Locate the cell with the specified text and output its (x, y) center coordinate. 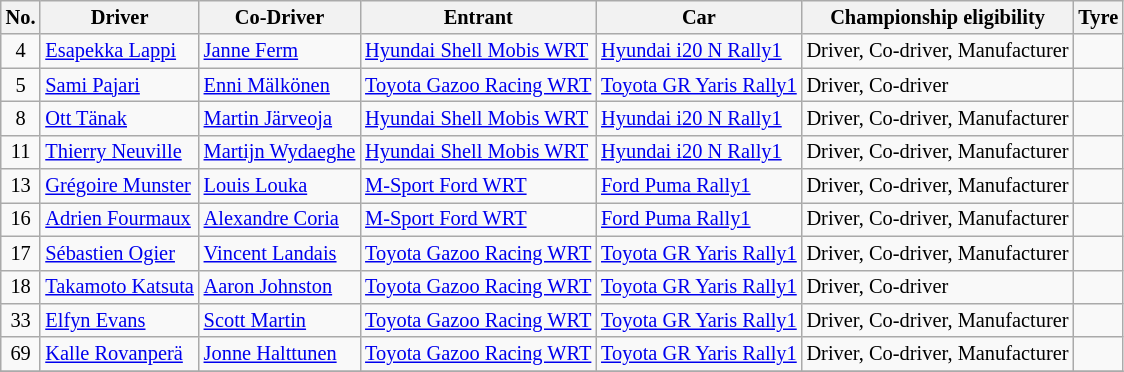
Thierry Neuville (119, 152)
Martin Järveoja (280, 118)
8 (21, 118)
4 (21, 51)
Co-Driver (280, 17)
Esapekka Lappi (119, 51)
Championship eligibility (938, 17)
Aaron Johnston (280, 287)
Entrant (478, 17)
11 (21, 152)
Tyre (1098, 17)
Elfyn Evans (119, 320)
Adrien Fourmaux (119, 219)
69 (21, 354)
Jonne Halttunen (280, 354)
Ott Tänak (119, 118)
Enni Mälkönen (280, 85)
13 (21, 186)
Car (698, 17)
Sébastien Ogier (119, 253)
Louis Louka (280, 186)
Sami Pajari (119, 85)
Janne Ferm (280, 51)
Alexandre Coria (280, 219)
18 (21, 287)
Driver (119, 17)
17 (21, 253)
5 (21, 85)
16 (21, 219)
No. (21, 17)
Takamoto Katsuta (119, 287)
Martijn Wydaeghe (280, 152)
Scott Martin (280, 320)
Grégoire Munster (119, 186)
Kalle Rovanperä (119, 354)
33 (21, 320)
Vincent Landais (280, 253)
